Return (X, Y) of the center of cell containing provided text 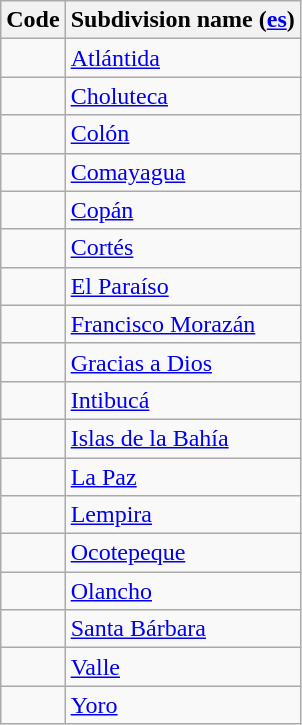
Valle (182, 667)
Comayagua (182, 172)
Copán (182, 210)
Choluteca (182, 96)
Colón (182, 134)
Santa Bárbara (182, 629)
Subdivision name (es) (182, 20)
Olancho (182, 591)
Ocotepeque (182, 553)
El Paraíso (182, 286)
Yoro (182, 705)
Islas de la Bahía (182, 438)
Gracias a Dios (182, 362)
Intibucá (182, 400)
Code (33, 20)
Cortés (182, 248)
Atlántida (182, 58)
Lempira (182, 515)
Francisco Morazán (182, 324)
La Paz (182, 477)
